From the cell containing the given text, extract its center point as (X, Y) coordinate. 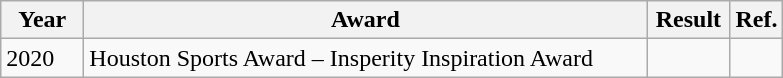
2020 (42, 58)
Year (42, 20)
Award (366, 20)
Ref. (756, 20)
Houston Sports Award – Insperity Inspiration Award (366, 58)
Result (688, 20)
